Output the [x, y] coordinate of the center of the cell containing the given text.  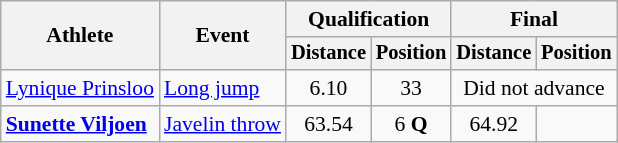
33 [411, 88]
Sunette Viljoen [80, 124]
6 Q [411, 124]
Long jump [222, 88]
Javelin throw [222, 124]
Final [534, 19]
Athlete [80, 36]
Event [222, 36]
Qualification [368, 19]
6.10 [328, 88]
64.92 [494, 124]
Lynique Prinsloo [80, 88]
Did not advance [534, 88]
63.54 [328, 124]
